For the text-containing cell, return its midpoint in [X, Y] coordinate format. 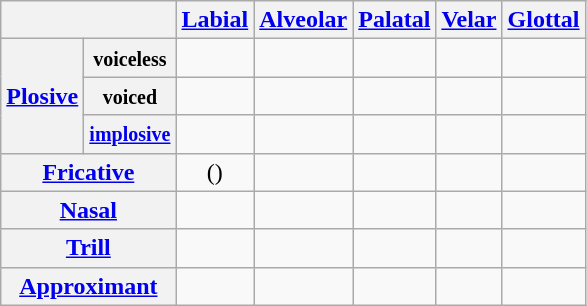
Plosive [42, 96]
voiceless [130, 58]
Nasal [88, 210]
Trill [88, 248]
Fricative [88, 172]
Alveolar [304, 20]
Palatal [394, 20]
() [215, 172]
implosive [130, 134]
voiced [130, 96]
Approximant [88, 286]
Glottal [544, 20]
Velar [469, 20]
Labial [215, 20]
